Output the (X, Y) coordinate of the center of the cell containing the given text.  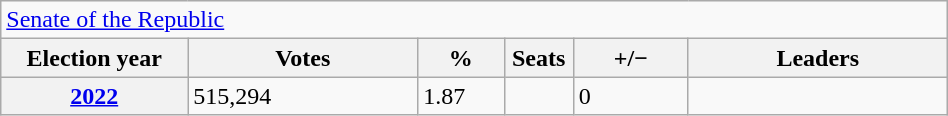
1.87 (461, 96)
Leaders (818, 58)
515,294 (303, 96)
Votes (303, 58)
Election year (94, 58)
Seats (538, 58)
+/− (630, 58)
2022 (94, 96)
% (461, 58)
0 (630, 96)
Senate of the Republic (474, 20)
